Identify which cell holds the provided text, then report its [X, Y] central coordinate. 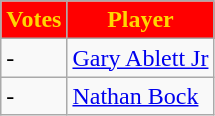
Player [140, 20]
Gary Ablett Jr [140, 58]
Nathan Bock [140, 96]
Votes [34, 20]
